Extract the [X, Y] coordinate from the center of the cell holding the provided text.  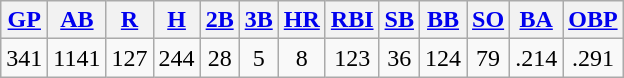
AB [77, 20]
.214 [536, 58]
SB [399, 20]
.291 [593, 58]
HR [302, 20]
123 [352, 58]
8 [302, 58]
36 [399, 58]
SO [488, 20]
124 [442, 58]
2B [220, 20]
BA [536, 20]
28 [220, 58]
3B [258, 20]
BB [442, 20]
244 [176, 58]
341 [24, 58]
R [130, 20]
79 [488, 58]
H [176, 20]
5 [258, 58]
127 [130, 58]
GP [24, 20]
RBI [352, 20]
1141 [77, 58]
OBP [593, 20]
